Identify which cell holds the provided text, then report its (X, Y) central coordinate. 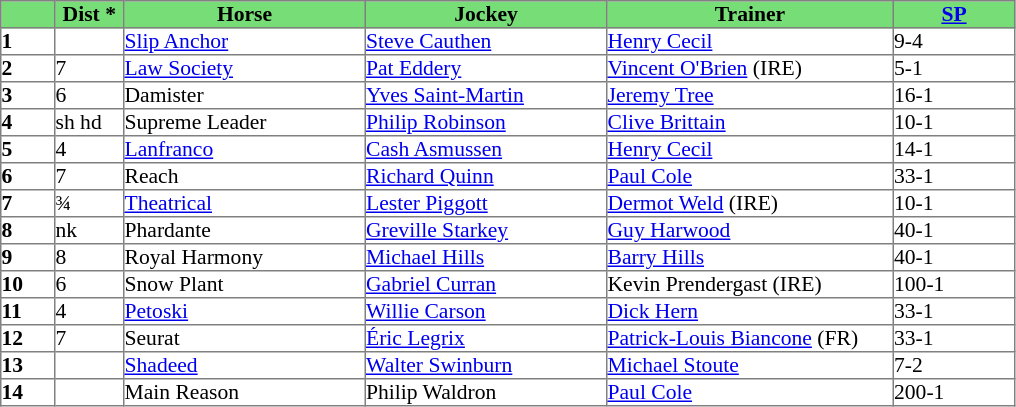
Lester Piggott (486, 204)
Seurat (245, 338)
Philip Waldron (486, 392)
7-2 (954, 366)
Philip Robinson (486, 122)
Vincent O'Brien (IRE) (750, 68)
Guy Harwood (750, 230)
Dermot Weld (IRE) (750, 204)
nk (90, 230)
Damister (245, 96)
Yves Saint-Martin (486, 96)
Snow Plant (245, 284)
5-1 (954, 68)
Richard Quinn (486, 176)
Dick Hern (750, 312)
Barry Hills (750, 258)
Dist * (90, 14)
Michael Hills (486, 258)
Greville Starkey (486, 230)
14-1 (954, 150)
Éric Legrix (486, 338)
¾ (90, 204)
11 (28, 312)
Horse (245, 14)
Michael Stoute (750, 366)
Willie Carson (486, 312)
Reach (245, 176)
Patrick-Louis Biancone (FR) (750, 338)
200-1 (954, 392)
Supreme Leader (245, 122)
Main Reason (245, 392)
Lanfranco (245, 150)
Pat Eddery (486, 68)
9 (28, 258)
Slip Anchor (245, 42)
Kevin Prendergast (IRE) (750, 284)
5 (28, 150)
3 (28, 96)
Theatrical (245, 204)
Gabriel Curran (486, 284)
Steve Cauthen (486, 42)
Clive Brittain (750, 122)
Cash Asmussen (486, 150)
10 (28, 284)
2 (28, 68)
Jockey (486, 14)
12 (28, 338)
Phardante (245, 230)
13 (28, 366)
100-1 (954, 284)
sh hd (90, 122)
16-1 (954, 96)
Walter Swinburn (486, 366)
1 (28, 42)
Law Society (245, 68)
Petoski (245, 312)
9-4 (954, 42)
SP (954, 14)
Shadeed (245, 366)
Trainer (750, 14)
Royal Harmony (245, 258)
Jeremy Tree (750, 96)
14 (28, 392)
